Detect which cell encompasses the target text, then output its (X, Y) center coordinate. 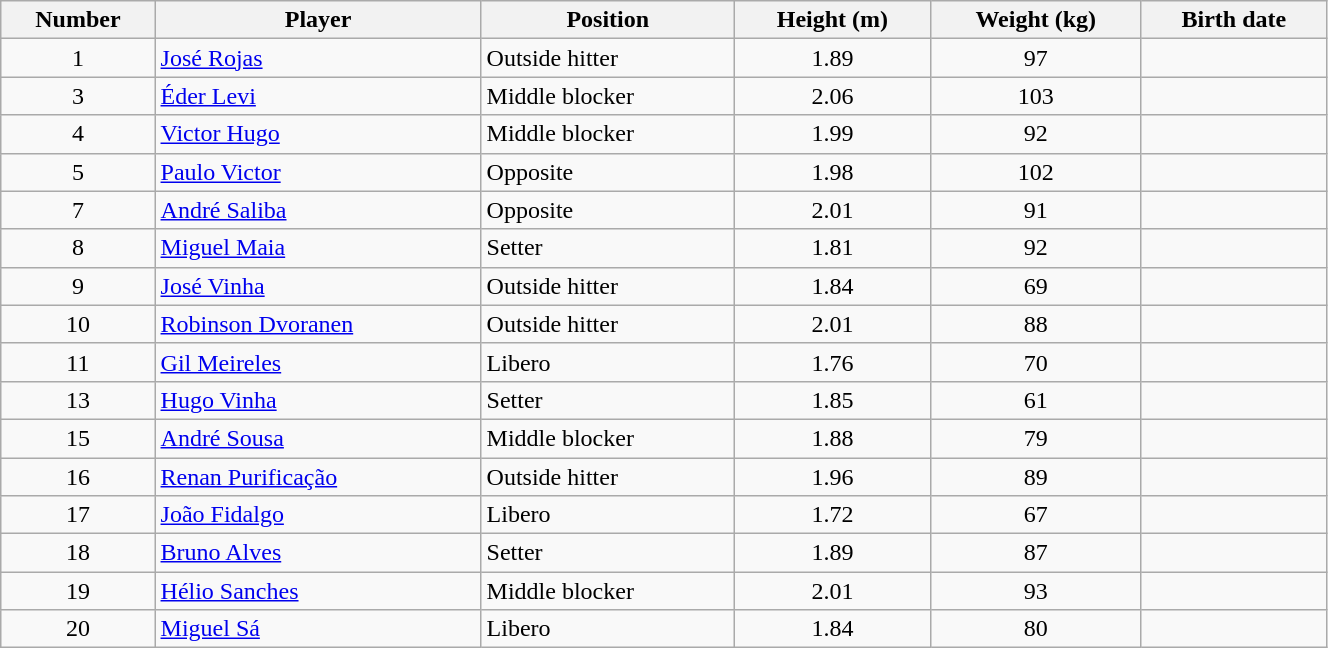
Hélio Sanches (318, 591)
20 (78, 629)
89 (1036, 477)
João Fidalgo (318, 515)
1.96 (833, 477)
13 (78, 400)
Éder Levi (318, 96)
Paulo Victor (318, 172)
87 (1036, 553)
Gil Meireles (318, 362)
Player (318, 20)
Position (608, 20)
Bruno Alves (318, 553)
Weight (kg) (1036, 20)
80 (1036, 629)
67 (1036, 515)
1 (78, 58)
Birth date (1234, 20)
4 (78, 134)
11 (78, 362)
Renan Purificação (318, 477)
9 (78, 286)
61 (1036, 400)
1.72 (833, 515)
1.98 (833, 172)
Miguel Sá (318, 629)
19 (78, 591)
1.81 (833, 248)
91 (1036, 210)
7 (78, 210)
69 (1036, 286)
André Sousa (318, 438)
Miguel Maia (318, 248)
José Vinha (318, 286)
16 (78, 477)
88 (1036, 324)
1.76 (833, 362)
André Saliba (318, 210)
1.88 (833, 438)
1.99 (833, 134)
70 (1036, 362)
Number (78, 20)
1.85 (833, 400)
3 (78, 96)
97 (1036, 58)
102 (1036, 172)
Height (m) (833, 20)
103 (1036, 96)
Hugo Vinha (318, 400)
79 (1036, 438)
93 (1036, 591)
2.06 (833, 96)
Robinson Dvoranen (318, 324)
10 (78, 324)
José Rojas (318, 58)
15 (78, 438)
5 (78, 172)
8 (78, 248)
18 (78, 553)
17 (78, 515)
Victor Hugo (318, 134)
